Output the (x, y) coordinate of the center of the cell containing the given text.  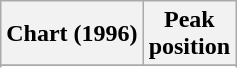
Peakposition (189, 34)
Chart (1996) (72, 34)
